Provide the [X, Y] coordinate of the cell's center where the given text is located.  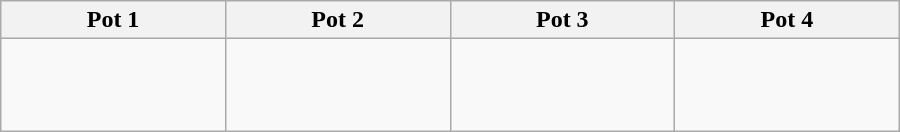
Pot 3 [562, 20]
Pot 2 [338, 20]
Pot 1 [114, 20]
Pot 4 [788, 20]
